Return the [x, y] coordinate for the center point of the cell that contains the specified text.  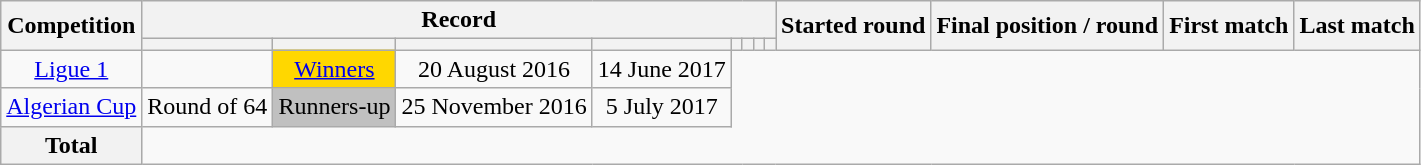
14 June 2017 [662, 69]
Final position / round [1048, 26]
Competition [72, 26]
Total [72, 145]
First match [1229, 26]
5 July 2017 [662, 107]
25 November 2016 [494, 107]
Last match [1357, 26]
Winners [334, 69]
Ligue 1 [72, 69]
Algerian Cup [72, 107]
Record [459, 20]
20 August 2016 [494, 69]
Runners-up [334, 107]
Started round [854, 26]
Round of 64 [208, 107]
